Scan for the cell matching the given text and deliver its (X, Y) coordinate at center. 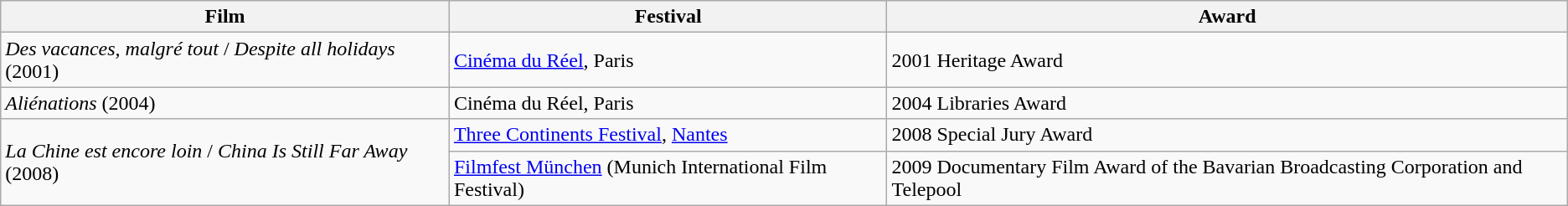
Three Continents Festival, Nantes (668, 135)
Award (1227, 17)
Festival (668, 17)
La Chine est encore loin / China Is Still Far Away (2008) (225, 162)
Aliénations (2004) (225, 103)
Des vacances, malgré tout / Despite all holidays (2001) (225, 60)
Film (225, 17)
2001 Heritage Award (1227, 60)
2009 Documentary Film Award of the Bavarian Broadcasting Corporation and Telepool (1227, 178)
2004 Libraries Award (1227, 103)
2008 Special Jury Award (1227, 135)
Filmfest München (Munich International Film Festival) (668, 178)
